Scan for the cell matching the given text and deliver its (x, y) coordinate at center. 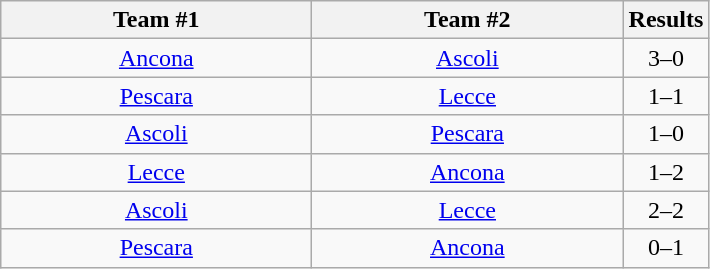
Results (666, 20)
3–0 (666, 58)
1–0 (666, 134)
Team #2 (468, 20)
1–2 (666, 172)
0–1 (666, 248)
1–1 (666, 96)
Team #1 (156, 20)
2–2 (666, 210)
